For the text-containing cell, return its midpoint in (x, y) coordinate format. 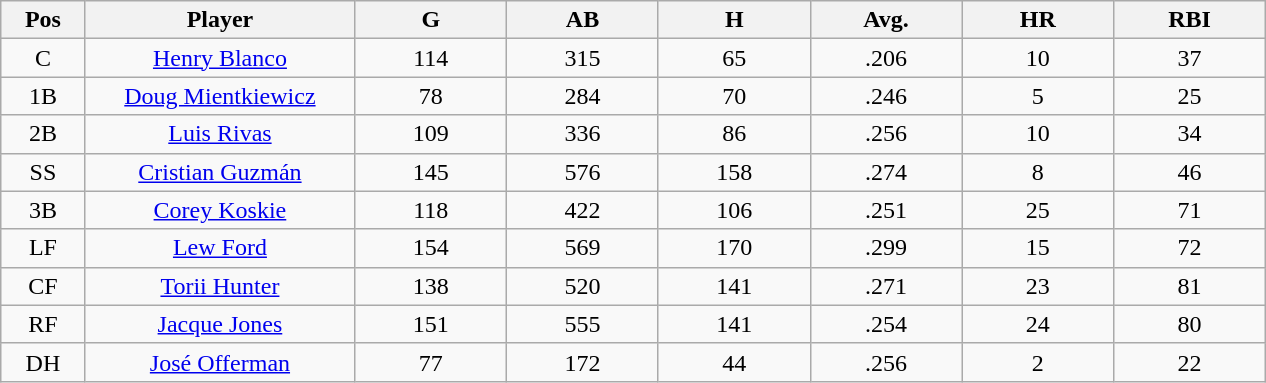
15 (1038, 248)
José Offerman (220, 362)
569 (583, 248)
Doug Mientkiewicz (220, 96)
172 (583, 362)
RBI (1190, 20)
.274 (886, 172)
70 (734, 96)
315 (583, 58)
.271 (886, 286)
22 (1190, 362)
78 (431, 96)
DH (43, 362)
576 (583, 172)
C (43, 58)
1B (43, 96)
71 (1190, 210)
.246 (886, 96)
2B (43, 134)
Corey Koskie (220, 210)
284 (583, 96)
114 (431, 58)
8 (1038, 172)
G (431, 20)
37 (1190, 58)
65 (734, 58)
.299 (886, 248)
5 (1038, 96)
81 (1190, 286)
158 (734, 172)
AB (583, 20)
34 (1190, 134)
Torii Hunter (220, 286)
RF (43, 324)
LF (43, 248)
Cristian Guzmán (220, 172)
24 (1038, 324)
555 (583, 324)
.254 (886, 324)
SS (43, 172)
422 (583, 210)
CF (43, 286)
Henry Blanco (220, 58)
3B (43, 210)
Jacque Jones (220, 324)
86 (734, 134)
H (734, 20)
Lew Ford (220, 248)
520 (583, 286)
Pos (43, 20)
106 (734, 210)
336 (583, 134)
118 (431, 210)
46 (1190, 172)
.251 (886, 210)
2 (1038, 362)
170 (734, 248)
44 (734, 362)
145 (431, 172)
77 (431, 362)
23 (1038, 286)
HR (1038, 20)
.206 (886, 58)
151 (431, 324)
Luis Rivas (220, 134)
80 (1190, 324)
109 (431, 134)
Avg. (886, 20)
138 (431, 286)
Player (220, 20)
72 (1190, 248)
154 (431, 248)
